Pinpoint the cell where the given text exists, returning its [x, y] midpoint coordinate. 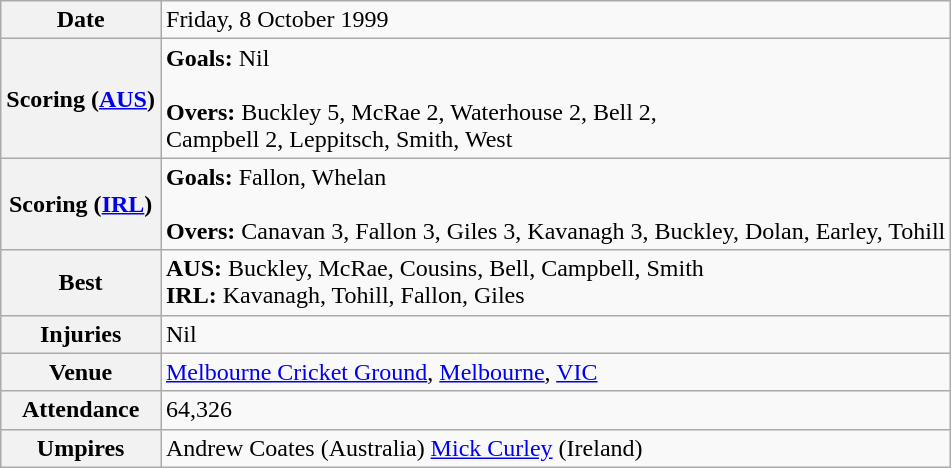
64,326 [555, 410]
Venue [81, 372]
Friday, 8 October 1999 [555, 20]
Andrew Coates (Australia) Mick Curley (Ireland) [555, 448]
Injuries [81, 334]
Umpires [81, 448]
Goals: Fallon, WhelanOvers: Canavan 3, Fallon 3, Giles 3, Kavanagh 3, Buckley, Dolan, Earley, Tohill [555, 204]
Attendance [81, 410]
Best [81, 282]
Goals: NilOvers: Buckley 5, McRae 2, Waterhouse 2, Bell 2,Campbell 2, Leppitsch, Smith, West [555, 98]
Date [81, 20]
Melbourne Cricket Ground, Melbourne, VIC [555, 372]
AUS: Buckley, McRae, Cousins, Bell, Campbell, SmithIRL: Kavanagh, Tohill, Fallon, Giles [555, 282]
Scoring (AUS) [81, 98]
Nil [555, 334]
Scoring (IRL) [81, 204]
